Detect which cell encompasses the target text, then output its [X, Y] center coordinate. 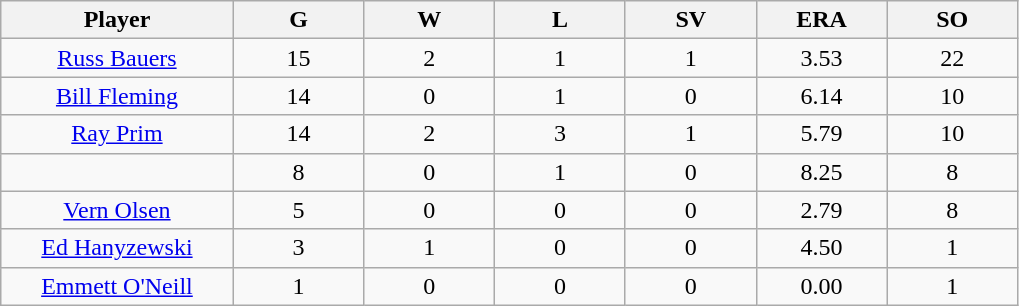
Russ Bauers [117, 58]
W [430, 20]
L [560, 20]
2.79 [822, 210]
4.50 [822, 248]
ERA [822, 20]
6.14 [822, 96]
15 [298, 58]
SO [952, 20]
3.53 [822, 58]
Ed Hanyzewski [117, 248]
8.25 [822, 172]
SV [690, 20]
Bill Fleming [117, 96]
5.79 [822, 134]
Vern Olsen [117, 210]
Ray Prim [117, 134]
G [298, 20]
0.00 [822, 286]
Emmett O'Neill [117, 286]
22 [952, 58]
5 [298, 210]
Player [117, 20]
